Extract the (X, Y) coordinate from the center of the cell holding the provided text.  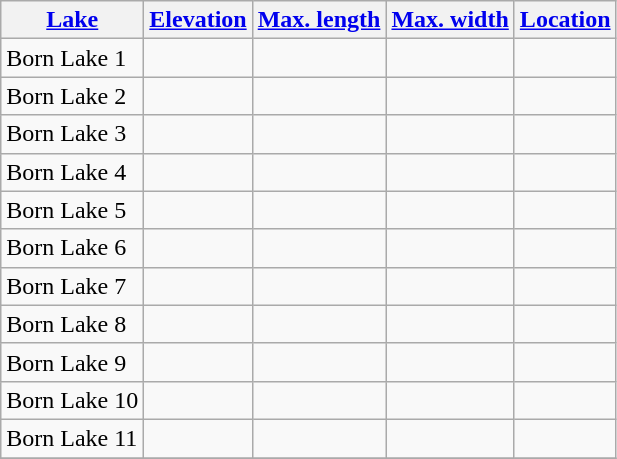
Elevation (198, 20)
Max. width (450, 20)
Born Lake 7 (72, 286)
Born Lake 10 (72, 400)
Born Lake 3 (72, 134)
Born Lake 6 (72, 248)
Born Lake 11 (72, 438)
Born Lake 1 (72, 58)
Born Lake 4 (72, 172)
Max. length (319, 20)
Born Lake 8 (72, 324)
Born Lake 2 (72, 96)
Born Lake 5 (72, 210)
Born Lake 9 (72, 362)
Location (565, 20)
Lake (72, 20)
